Extract the [X, Y] coordinate from the center of the cell holding the provided text.  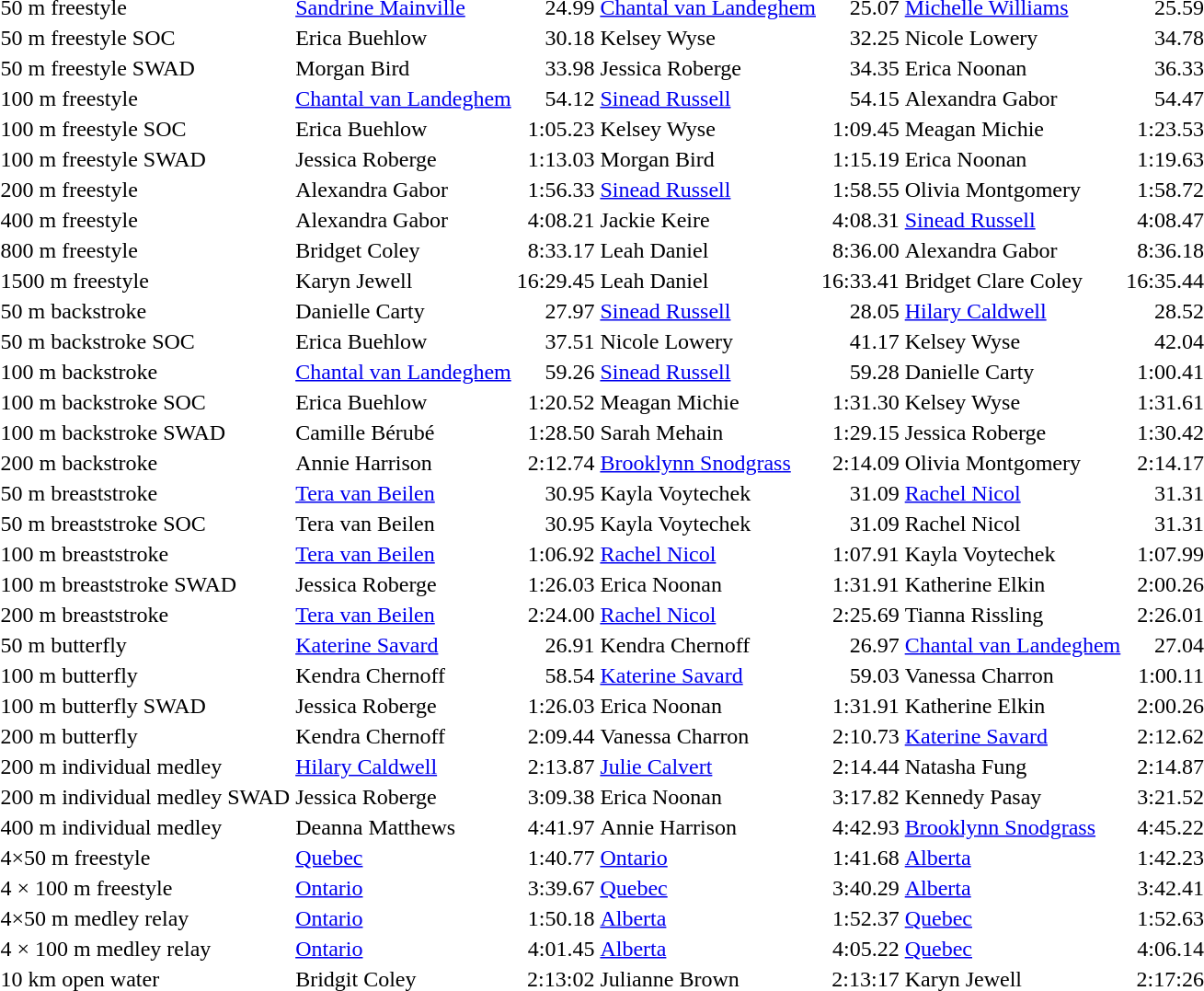
Deanna Matthews [404, 827]
16:33.41 [861, 281]
1:41.68 [861, 858]
3:17.82 [861, 797]
2:10.73 [861, 736]
58.54 [556, 675]
59.03 [861, 675]
1:29.15 [861, 432]
1:28.50 [556, 432]
4:08.31 [861, 220]
1:13.03 [556, 159]
Kennedy Pasay [1013, 797]
4:42.93 [861, 827]
Natasha Fung [1013, 766]
3:40.29 [861, 888]
1:31.30 [861, 402]
Bridget Clare Coley [1013, 281]
1:05.23 [556, 129]
1:06.92 [556, 554]
1:50.18 [556, 918]
2:12.74 [556, 463]
2:14.09 [861, 463]
34.35 [861, 68]
1:20.52 [556, 402]
28.05 [861, 311]
1:07.91 [861, 554]
4:41.97 [556, 827]
26.91 [556, 645]
27.97 [556, 311]
2:09.44 [556, 736]
37.51 [556, 341]
2:24.00 [556, 615]
1:15.19 [861, 159]
1:58.55 [861, 190]
Sarah Mehain [708, 432]
1:09.45 [861, 129]
1:52.37 [861, 918]
Bridget Coley [404, 250]
33.98 [556, 68]
2:14.44 [861, 766]
54.12 [556, 98]
Julie Calvert [708, 766]
Karyn Jewell [404, 281]
41.17 [861, 341]
3:39.67 [556, 888]
59.26 [556, 372]
4:08.21 [556, 220]
4:01.45 [556, 949]
2:13.87 [556, 766]
26.97 [861, 645]
Camille Bérubé [404, 432]
54.15 [861, 98]
32.25 [861, 38]
Tianna Rissling [1013, 615]
1:40.77 [556, 858]
30.18 [556, 38]
16:29.45 [556, 281]
Jackie Keire [708, 220]
3:09.38 [556, 797]
8:33.17 [556, 250]
4:05.22 [861, 949]
8:36.00 [861, 250]
1:56.33 [556, 190]
59.28 [861, 372]
2:25.69 [861, 615]
